Output the [X, Y] coordinate of the center of the cell containing the given text.  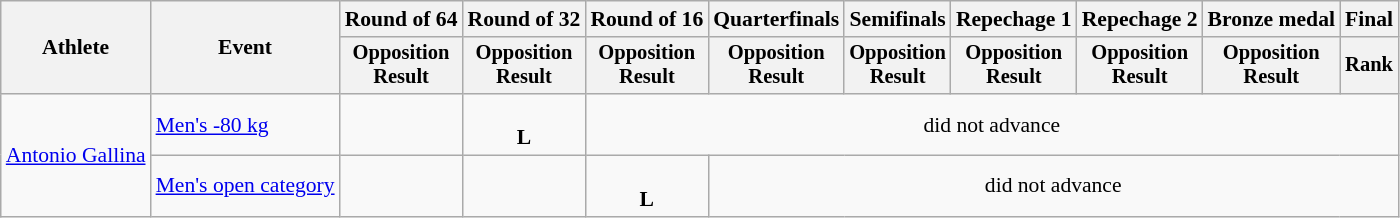
Repechage 1 [1014, 19]
Final [1369, 19]
Event [246, 48]
Semifinals [898, 19]
Athlete [76, 48]
Round of 64 [402, 19]
Bronze medal [1272, 19]
Repechage 2 [1140, 19]
Quarterfinals [776, 19]
Antonio Gallina [76, 155]
Rank [1369, 66]
Round of 16 [646, 19]
Round of 32 [524, 19]
Men's -80 kg [246, 124]
Men's open category [246, 186]
